Identify which cell holds the provided text, then report its [X, Y] central coordinate. 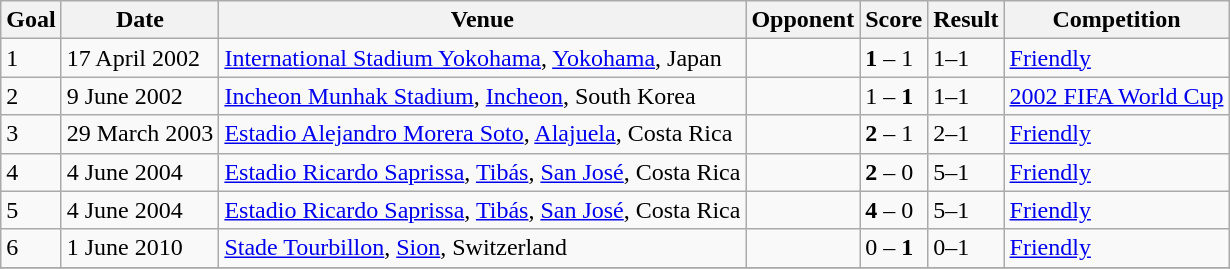
9 June 2002 [140, 96]
2 [31, 96]
6 [31, 248]
Estadio Alejandro Morera Soto, Alajuela, Costa Rica [482, 134]
0 – 1 [894, 248]
0–1 [966, 248]
Competition [1116, 20]
Score [894, 20]
Stade Tourbillon, Sion, Switzerland [482, 248]
4 – 0 [894, 210]
5 [31, 210]
2002 FIFA World Cup [1116, 96]
Result [966, 20]
Goal [31, 20]
Opponent [803, 20]
Incheon Munhak Stadium, Incheon, South Korea [482, 96]
3 [31, 134]
17 April 2002 [140, 58]
4 [31, 172]
2–1 [966, 134]
2 – 1 [894, 134]
29 March 2003 [140, 134]
Venue [482, 20]
International Stadium Yokohama, Yokohama, Japan [482, 58]
Date [140, 20]
1 [31, 58]
1 June 2010 [140, 248]
2 – 0 [894, 172]
